Extract the (X, Y) coordinate from the center of the cell holding the provided text.  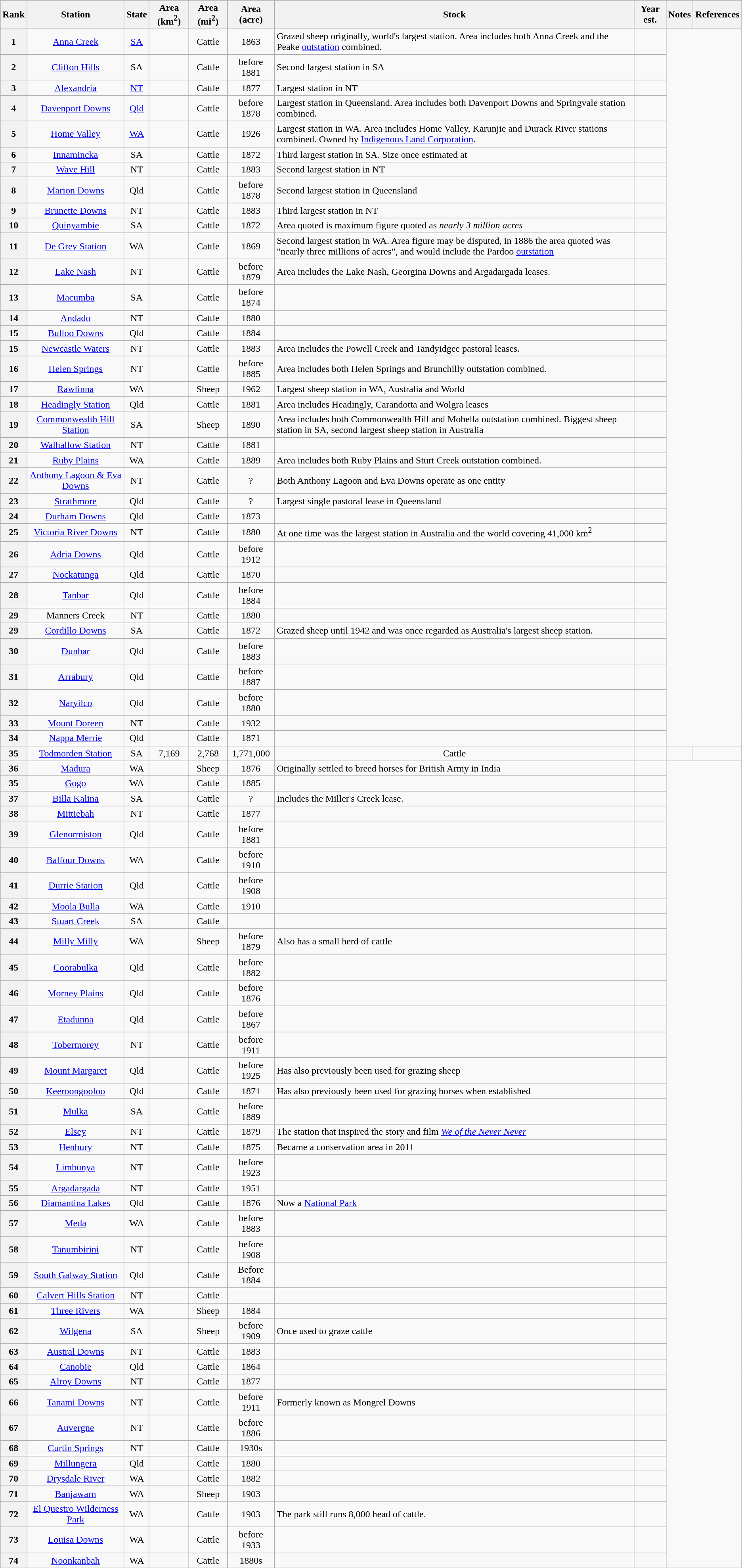
73 (13, 1540)
Year est. (650, 15)
Area includes the Powell Creek and Tandyidgee pastoral leases. (455, 348)
Stock (455, 15)
Area quoted is maximum figure quoted as nearly 3 million acres (455, 226)
20 (13, 445)
70 (13, 1478)
before 1876 (251, 994)
18 (13, 404)
Argadargada (75, 1188)
10 (13, 226)
Also has a small herd of cattle (455, 942)
Area includes Headingly, Carandotta and Wolgra leases (455, 404)
31 (13, 677)
Second largest station in Queensland (455, 190)
Largest station in Queensland. Area includes both Davenport Downs and Springvale station combined. (455, 108)
62 (13, 1331)
17 (13, 389)
Anna Creek (75, 41)
69 (13, 1463)
Alroy Downs (75, 1382)
6 (13, 155)
before 1886 (251, 1428)
Todmorden Station (75, 753)
Limbunya (75, 1167)
Manners Creek (75, 616)
Ruby Plains (75, 460)
Madura (75, 768)
Victoria River Downs (75, 533)
Third largest station in SA. Size once estimated at (455, 155)
Elsey (75, 1132)
58 (13, 1250)
55 (13, 1188)
Both Anthony Lagoon and Eva Downs operate as one entity (455, 481)
Billa Kalina (75, 798)
Station (75, 15)
4 (13, 108)
27 (13, 574)
28 (13, 595)
Area includes the Lake Nash, Georgina Downs and Argadargada leases. (455, 272)
32 (13, 703)
60 (13, 1296)
45 (13, 967)
Largest station in WA. Area includes Home Valley, Karunjie and Durack River stations combined. Owned by Indigenous Land Corporation. (455, 134)
Auvergne (75, 1428)
Before 1884 (251, 1275)
Wilgena (75, 1331)
1930s (251, 1448)
21 (13, 460)
Etadunna (75, 1019)
before 1925 (251, 1070)
1926 (251, 134)
Millungera (75, 1463)
before 1910 (251, 860)
46 (13, 994)
1864 (251, 1367)
Adria Downs (75, 554)
2,768 (208, 753)
Henbury (75, 1147)
Milly Milly (75, 942)
Formerly known as Mongrel Downs (455, 1402)
Newcastle Waters (75, 348)
Has also previously been used for grazing horses when established (455, 1091)
41 (13, 886)
71 (13, 1493)
52 (13, 1132)
Davenport Downs (75, 108)
Tobermorey (75, 1045)
Diamantina Lakes (75, 1203)
Drysdale River (75, 1478)
Bulloo Downs (75, 333)
14 (13, 318)
34 (13, 738)
42 (13, 906)
1882 (251, 1478)
39 (13, 834)
Glenormiston (75, 834)
South Galway Station (75, 1275)
Anthony Lagoon & Eva Downs (75, 481)
68 (13, 1448)
48 (13, 1045)
Keeroongooloo (75, 1091)
64 (13, 1367)
63 (13, 1352)
1,771,000 (251, 753)
Tanbar (75, 595)
before 1912 (251, 554)
Originally settled to breed horses for British Army in India (455, 768)
The park still runs 8,000 head of cattle. (455, 1514)
Quinyambie (75, 226)
State (136, 15)
before 1909 (251, 1331)
Innamincka (75, 155)
Clifton Hills (75, 67)
Area includes both Ruby Plains and Sturt Creek outstation combined. (455, 460)
1 (13, 41)
before 1923 (251, 1167)
El Questro Wilderness Park (75, 1514)
5 (13, 134)
36 (13, 768)
53 (13, 1147)
57 (13, 1223)
Mittiebah (75, 814)
Banjawarn (75, 1493)
Moola Bulla (75, 906)
13 (13, 297)
51 (13, 1112)
Second largest station in NT (455, 170)
Second largest station in SA (455, 67)
56 (13, 1203)
61 (13, 1311)
Louisa Downs (75, 1540)
1863 (251, 41)
74 (13, 1560)
Calvert Hills Station (75, 1296)
47 (13, 1019)
Gogo (75, 783)
11 (13, 246)
49 (13, 1070)
Morney Plains (75, 994)
Now a National Park (455, 1203)
References (717, 15)
1890 (251, 424)
Once used to graze cattle (455, 1331)
Alexandria (75, 88)
19 (13, 424)
1875 (251, 1147)
Largest station in NT (455, 88)
Largest sheep station in WA, Australia and World (455, 389)
Mulka (75, 1112)
At one time was the largest station in Australia and the world covering 41,000 km2 (455, 533)
66 (13, 1402)
Has also previously been used for grazing sheep (455, 1070)
16 (13, 369)
38 (13, 814)
Walhallow Station (75, 445)
7,169 (169, 753)
Notes (679, 15)
Area includes both Commonwealth Hill and Mobella outstation combined. Biggest sheep station in SA, second largest sheep station in Australia (455, 424)
Area (km2) (169, 15)
Home Valley (75, 134)
Canobie (75, 1367)
12 (13, 272)
33 (13, 723)
1873 (251, 516)
Headingly Station (75, 404)
Cordillo Downs (75, 631)
before 1889 (251, 1112)
59 (13, 1275)
40 (13, 860)
before 1882 (251, 967)
2 (13, 67)
Grazed sheep originally, world's largest station. Area includes both Anna Creek and the Peake outstation combined. (455, 41)
Lake Nash (75, 272)
Mount Doreen (75, 723)
Andado (75, 318)
1870 (251, 574)
Includes the Miller's Creek lease. (455, 798)
Area (mi2) (208, 15)
Durham Downs (75, 516)
Area (acre) (251, 15)
Stuart Creek (75, 921)
8 (13, 190)
Durrie Station (75, 886)
Grazed sheep until 1942 and was once regarded as Australia's largest sheep station. (455, 631)
Tanumbirini (75, 1250)
Nappa Merrie (75, 738)
67 (13, 1428)
1962 (251, 389)
Wave Hill (75, 170)
1910 (251, 906)
Three Rivers (75, 1311)
Meda (75, 1223)
Rawlinna (75, 389)
72 (13, 1514)
Naryilco (75, 703)
De Grey Station (75, 246)
37 (13, 798)
Dunbar (75, 651)
before 1880 (251, 703)
The station that inspired the story and film We of the Never Never (455, 1132)
before 1885 (251, 369)
1932 (251, 723)
Third largest station in NT (455, 211)
65 (13, 1382)
Austral Downs (75, 1352)
Curtin Springs (75, 1448)
7 (13, 170)
44 (13, 942)
Balfour Downs (75, 860)
24 (13, 516)
Mount Margaret (75, 1070)
1885 (251, 783)
Macumba (75, 297)
before 1874 (251, 297)
1880s (251, 1560)
1889 (251, 460)
25 (13, 533)
9 (13, 211)
before 1884 (251, 595)
Tanami Downs (75, 1402)
Helen Springs (75, 369)
1869 (251, 246)
54 (13, 1167)
Marion Downs (75, 190)
23 (13, 501)
Became a conservation area in 2011 (455, 1147)
26 (13, 554)
before 1887 (251, 677)
22 (13, 481)
3 (13, 88)
1879 (251, 1132)
1951 (251, 1188)
50 (13, 1091)
Arrabury (75, 677)
Largest single pastoral lease in Queensland (455, 501)
Strathmore (75, 501)
Brunette Downs (75, 211)
before 1933 (251, 1540)
30 (13, 651)
43 (13, 921)
before 1867 (251, 1019)
Rank (13, 15)
Area includes both Helen Springs and Brunchilly outstation combined. (455, 369)
Noonkanbah (75, 1560)
Commonwealth Hill Station (75, 424)
Nockatunga (75, 574)
Coorabulka (75, 967)
